Capture the cell that displays the provided text and extract its [x, y] central coordinate. 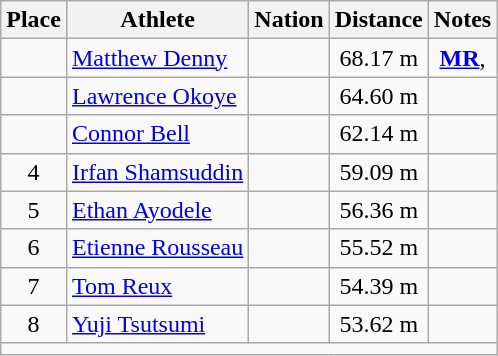
Etienne Rousseau [157, 248]
Ethan Ayodele [157, 210]
Yuji Tsutsumi [157, 324]
53.62 m [378, 324]
Lawrence Okoye [157, 96]
Connor Bell [157, 134]
56.36 m [378, 210]
5 [34, 210]
68.17 m [378, 58]
4 [34, 172]
7 [34, 286]
Nation [289, 20]
Athlete [157, 20]
6 [34, 248]
62.14 m [378, 134]
Distance [378, 20]
Tom Reux [157, 286]
55.52 m [378, 248]
MR, [462, 58]
54.39 m [378, 286]
Matthew Denny [157, 58]
8 [34, 324]
Notes [462, 20]
64.60 m [378, 96]
Irfan Shamsuddin [157, 172]
59.09 m [378, 172]
Place [34, 20]
